Locate the cell with the specified text and output its (X, Y) center coordinate. 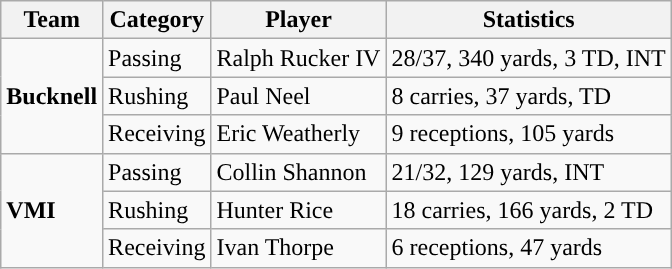
21/32, 129 yards, INT (528, 172)
18 carries, 166 yards, 2 TD (528, 210)
Ralph Rucker IV (298, 58)
Player (298, 20)
6 receptions, 47 yards (528, 248)
Category (157, 20)
Eric Weatherly (298, 134)
VMI (52, 210)
Bucknell (52, 96)
Team (52, 20)
9 receptions, 105 yards (528, 134)
Hunter Rice (298, 210)
Paul Neel (298, 96)
28/37, 340 yards, 3 TD, INT (528, 58)
Collin Shannon (298, 172)
Ivan Thorpe (298, 248)
8 carries, 37 yards, TD (528, 96)
Statistics (528, 20)
